For the text-containing cell, return its midpoint in (x, y) coordinate format. 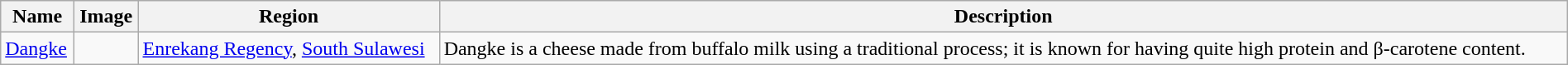
Description (1003, 17)
Dangke (38, 48)
Dangke is a cheese made from buffalo milk using a traditional process; it is known for having quite high protein and β-carotene content. (1003, 48)
Image (106, 17)
Enrekang Regency, South Sulawesi (289, 48)
Name (38, 17)
Region (289, 17)
